Detect which cell encompasses the target text, then output its (x, y) center coordinate. 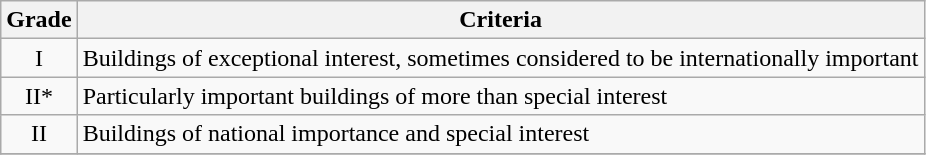
Grade (39, 20)
Buildings of national importance and special interest (500, 134)
Criteria (500, 20)
I (39, 58)
Buildings of exceptional interest, sometimes considered to be internationally important (500, 58)
II* (39, 96)
II (39, 134)
Particularly important buildings of more than special interest (500, 96)
